Search for the cell housing the specified text and yield its [X, Y] center coordinate. 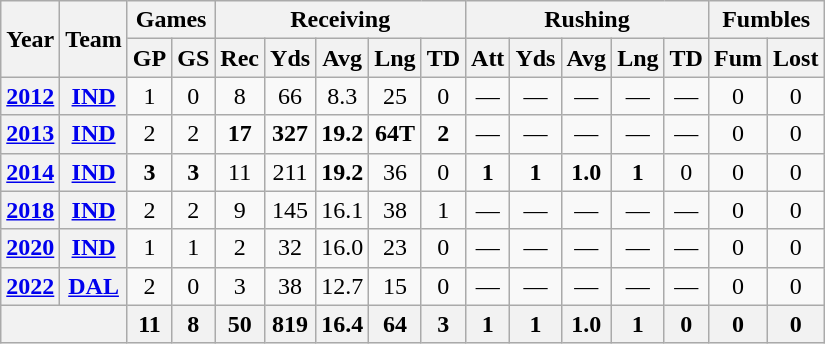
Games [170, 20]
Year [30, 39]
Att [488, 58]
2022 [30, 286]
211 [290, 172]
145 [290, 210]
Lost [796, 58]
16.4 [342, 324]
327 [290, 134]
2018 [30, 210]
16.0 [342, 248]
2020 [30, 248]
GP [149, 58]
15 [395, 286]
66 [290, 96]
25 [395, 96]
Rushing [588, 20]
23 [395, 248]
32 [290, 248]
GS [194, 58]
2012 [30, 96]
64 [395, 324]
Fumbles [766, 20]
50 [240, 324]
DAL [94, 286]
Fum [738, 58]
36 [395, 172]
Rec [240, 58]
9 [240, 210]
819 [290, 324]
17 [240, 134]
Team [94, 39]
Receiving [340, 20]
2014 [30, 172]
16.1 [342, 210]
2013 [30, 134]
64T [395, 134]
8.3 [342, 96]
12.7 [342, 286]
